Pinpoint the cell where the given text exists, returning its [X, Y] midpoint coordinate. 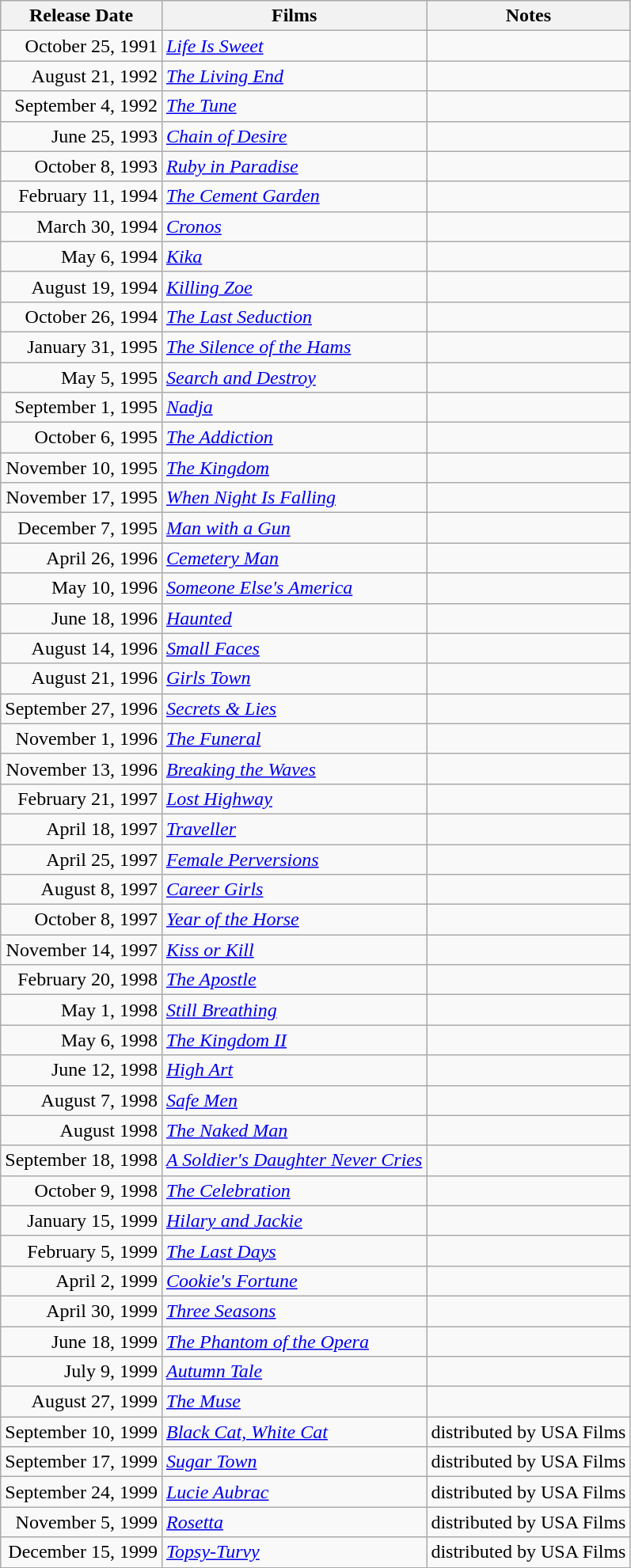
Topsy-Turvy [294, 1552]
May 6, 1994 [82, 256]
June 12, 1998 [82, 1070]
The Addiction [294, 438]
Black Cat, White Cat [294, 1432]
December 15, 1999 [82, 1552]
Someone Else's America [294, 588]
The Kingdom [294, 468]
The Naked Man [294, 1130]
The Last Seduction [294, 317]
November 13, 1996 [82, 769]
October 8, 1993 [82, 166]
November 5, 1999 [82, 1522]
Lost Highway [294, 799]
January 31, 1995 [82, 347]
Films [294, 16]
Ruby in Paradise [294, 166]
April 30, 1999 [82, 1311]
August 21, 1996 [82, 678]
May 10, 1996 [82, 588]
August 1998 [82, 1130]
October 26, 1994 [82, 317]
November 1, 1996 [82, 738]
Female Perversions [294, 859]
The Funeral [294, 738]
January 15, 1999 [82, 1221]
October 6, 1995 [82, 438]
Small Faces [294, 648]
Sugar Town [294, 1462]
Year of the Horse [294, 920]
Nadja [294, 408]
September 27, 1996 [82, 708]
Release Date [82, 16]
September 18, 1998 [82, 1160]
June 25, 1993 [82, 136]
Girls Town [294, 678]
May 5, 1995 [82, 378]
August 21, 1992 [82, 76]
August 27, 1999 [82, 1402]
The Apostle [294, 980]
Haunted [294, 618]
Three Seasons [294, 1311]
August 14, 1996 [82, 648]
The Phantom of the Opera [294, 1342]
The Muse [294, 1402]
Man with a Gun [294, 528]
The Living End [294, 76]
Cronos [294, 226]
April 18, 1997 [82, 829]
November 14, 1997 [82, 950]
The Celebration [294, 1190]
High Art [294, 1070]
When Night Is Falling [294, 498]
Lucie Aubrac [294, 1492]
Search and Destroy [294, 378]
Rosetta [294, 1522]
Career Girls [294, 890]
Still Breathing [294, 1010]
The Last Days [294, 1251]
December 7, 1995 [82, 528]
September 4, 1992 [82, 106]
The Silence of the Hams [294, 347]
June 18, 1996 [82, 618]
Life Is Sweet [294, 46]
Traveller [294, 829]
Safe Men [294, 1100]
Secrets & Lies [294, 708]
Kika [294, 256]
Autumn Tale [294, 1372]
November 10, 1995 [82, 468]
February 5, 1999 [82, 1251]
September 10, 1999 [82, 1432]
March 30, 1994 [82, 226]
May 1, 1998 [82, 1010]
November 17, 1995 [82, 498]
September 1, 1995 [82, 408]
April 2, 1999 [82, 1281]
May 6, 1998 [82, 1040]
October 8, 1997 [82, 920]
October 9, 1998 [82, 1190]
October 25, 1991 [82, 46]
February 20, 1998 [82, 980]
Hilary and Jackie [294, 1221]
Kiss or Kill [294, 950]
Breaking the Waves [294, 769]
July 9, 1999 [82, 1372]
Cookie's Fortune [294, 1281]
A Soldier's Daughter Never Cries [294, 1160]
August 8, 1997 [82, 890]
August 7, 1998 [82, 1100]
April 25, 1997 [82, 859]
The Kingdom II [294, 1040]
April 26, 1996 [82, 558]
February 11, 1994 [82, 196]
Cemetery Man [294, 558]
Chain of Desire [294, 136]
June 18, 1999 [82, 1342]
Notes [529, 16]
February 21, 1997 [82, 799]
The Cement Garden [294, 196]
September 17, 1999 [82, 1462]
September 24, 1999 [82, 1492]
August 19, 1994 [82, 287]
The Tune [294, 106]
Killing Zoe [294, 287]
